Extract the (x, y) coordinate from the center of the cell holding the provided text.  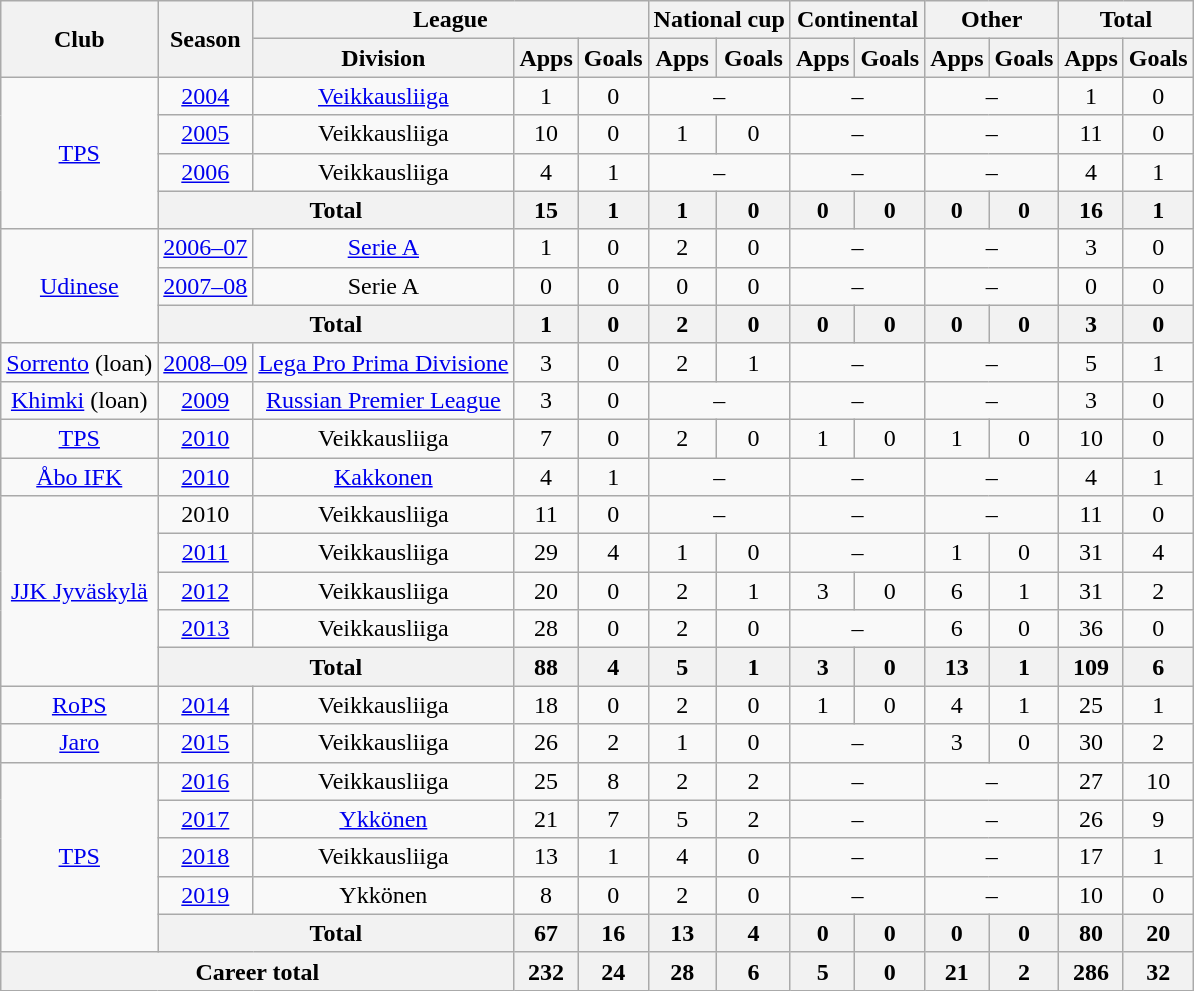
2016 (206, 781)
Division (384, 58)
2015 (206, 743)
Kakkonen (384, 477)
Career total (258, 971)
Sorrento (loan) (80, 362)
88 (546, 667)
Jaro (80, 743)
Russian Premier League (384, 400)
Åbo IFK (80, 477)
Club (80, 39)
Lega Pro Prima Divisione (384, 362)
2007–08 (206, 286)
17 (1091, 857)
2017 (206, 819)
Khimki (loan) (80, 400)
27 (1091, 781)
232 (546, 971)
80 (1091, 933)
9 (1158, 819)
2008–09 (206, 362)
32 (1158, 971)
15 (546, 210)
2005 (206, 134)
2011 (206, 553)
24 (613, 971)
67 (546, 933)
36 (1091, 629)
109 (1091, 667)
2004 (206, 96)
Continental (857, 20)
2009 (206, 400)
2006 (206, 172)
29 (546, 553)
JJK Jyväskylä (80, 591)
2018 (206, 857)
National cup (719, 20)
30 (1091, 743)
Other (992, 20)
2013 (206, 629)
RoPS (80, 705)
18 (546, 705)
286 (1091, 971)
League (450, 20)
2012 (206, 591)
Season (206, 39)
2006–07 (206, 248)
2019 (206, 895)
2014 (206, 705)
Udinese (80, 286)
